Return the [X, Y] coordinate for the center point of the cell that contains the specified text.  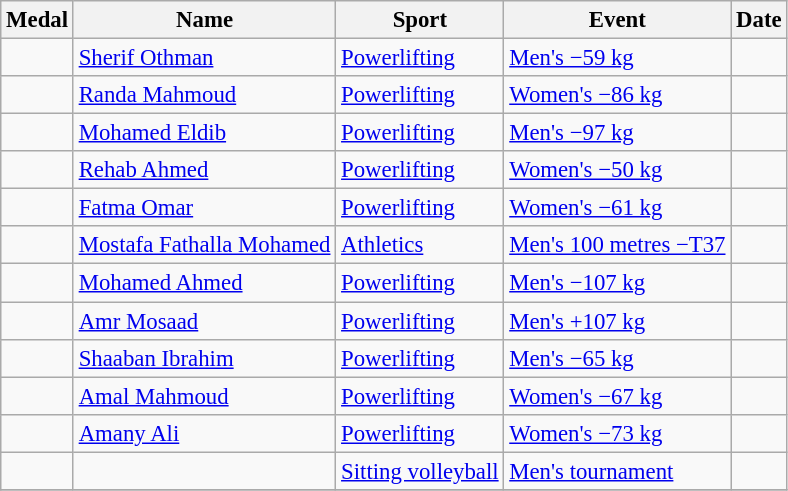
Rehab Ahmed [204, 170]
Date [759, 20]
Women's −67 kg [618, 396]
Mohamed Eldib [204, 133]
Amany Ali [204, 433]
Athletics [420, 245]
Amr Mosaad [204, 321]
Men's +107 kg [618, 321]
Men's −65 kg [618, 358]
Mohamed Ahmed [204, 283]
Men's −59 kg [618, 58]
Women's −61 kg [618, 208]
Medal [38, 20]
Event [618, 20]
Shaaban Ibrahim [204, 358]
Women's −86 kg [618, 95]
Fatma Omar [204, 208]
Men's 100 metres −T37 [618, 245]
Men's −107 kg [618, 283]
Sitting volleyball [420, 471]
Sport [420, 20]
Men's tournament [618, 471]
Mostafa Fathalla Mohamed [204, 245]
Amal Mahmoud [204, 396]
Women's −50 kg [618, 170]
Men's −97 kg [618, 133]
Name [204, 20]
Randa Mahmoud [204, 95]
Sherif Othman [204, 58]
Women's −73 kg [618, 433]
